Scan for the cell matching the given text and deliver its (x, y) coordinate at center. 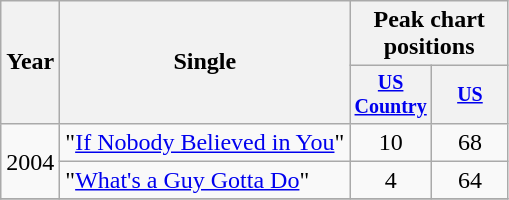
Year (30, 62)
US (470, 94)
68 (470, 142)
10 (391, 142)
2004 (30, 161)
4 (391, 180)
Peak chartpositions (430, 34)
US Country (391, 94)
"What's a Guy Gotta Do" (205, 180)
"If Nobody Believed in You" (205, 142)
64 (470, 180)
Single (205, 62)
